Pinpoint the cell where the given text exists, returning its (x, y) midpoint coordinate. 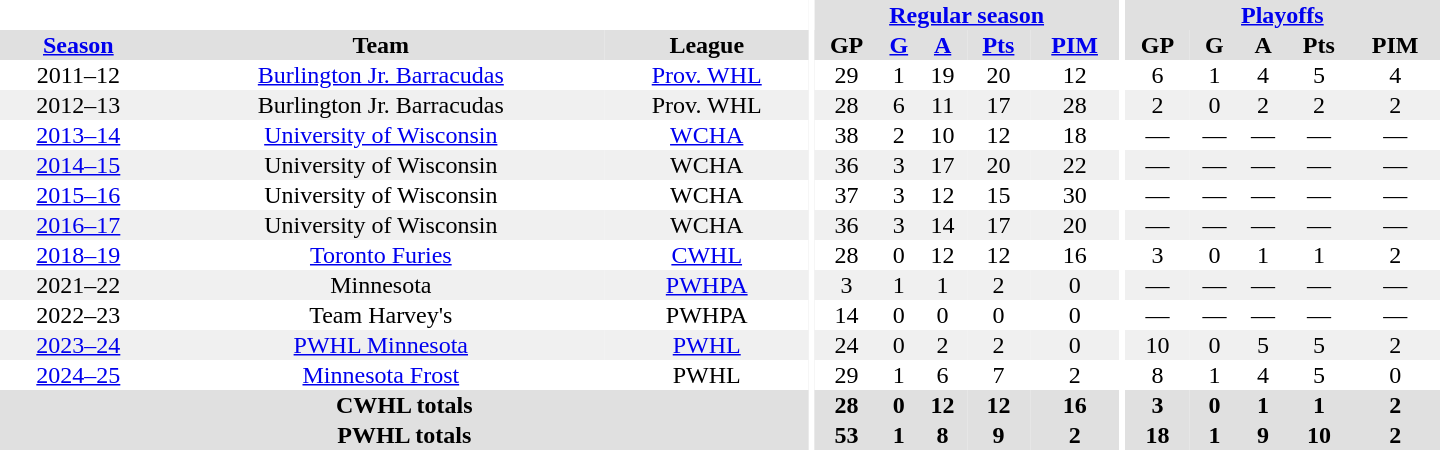
Team Harvey's (381, 315)
2024–25 (78, 375)
2016–17 (78, 225)
PWHL totals (404, 435)
2021–22 (78, 285)
PWHL Minnesota (381, 345)
19 (942, 75)
Playoffs (1282, 15)
7 (998, 375)
2012–13 (78, 105)
2014–15 (78, 165)
15 (998, 195)
Minnesota Frost (381, 375)
Season (78, 45)
CWHL totals (404, 405)
2011–12 (78, 75)
2023–24 (78, 345)
53 (846, 435)
Regular season (966, 15)
30 (1074, 195)
2015–16 (78, 195)
Toronto Furies (381, 255)
37 (846, 195)
2018–19 (78, 255)
2022–23 (78, 315)
CWHL (706, 255)
38 (846, 135)
11 (942, 105)
22 (1074, 165)
Minnesota (381, 285)
Team (381, 45)
League (706, 45)
2013–14 (78, 135)
24 (846, 345)
